Search for the cell housing the specified text and yield its (X, Y) center coordinate. 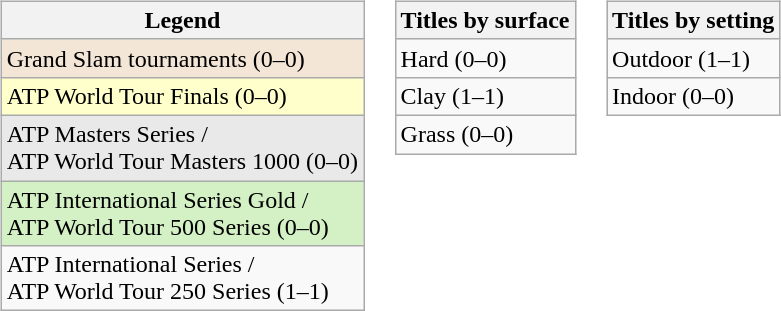
Legend (182, 20)
Clay (1–1) (485, 96)
ATP International Series / ATP World Tour 250 Series (1–1) (182, 278)
Outdoor (1–1) (694, 58)
Indoor (0–0) (694, 96)
Hard (0–0) (485, 58)
ATP International Series Gold / ATP World Tour 500 Series (0–0) (182, 212)
ATP Masters Series / ATP World Tour Masters 1000 (0–0) (182, 148)
ATP World Tour Finals (0–0) (182, 96)
Titles by setting (694, 20)
Grand Slam tournaments (0–0) (182, 58)
Grass (0–0) (485, 134)
Titles by surface (485, 20)
